Provide the [X, Y] coordinate of the cell's center where the given text is located.  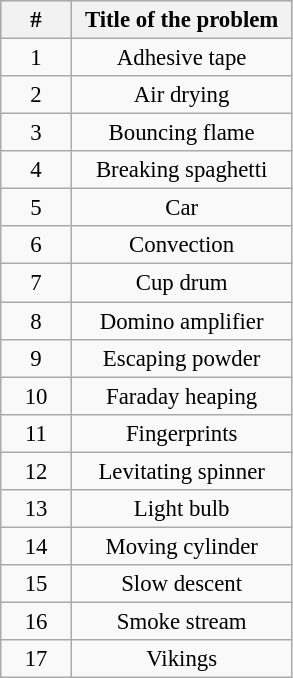
8 [36, 321]
3 [36, 133]
Adhesive tape [182, 58]
Cup drum [182, 283]
14 [36, 546]
Faraday heaping [182, 396]
1 [36, 58]
Moving cylinder [182, 546]
Slow descent [182, 584]
16 [36, 621]
# [36, 20]
Car [182, 208]
9 [36, 358]
Vikings [182, 659]
15 [36, 584]
Fingerprints [182, 433]
7 [36, 283]
Light bulb [182, 509]
Convection [182, 245]
11 [36, 433]
Title of the problem [182, 20]
Bouncing flame [182, 133]
Escaping powder [182, 358]
4 [36, 170]
12 [36, 471]
Domino amplifier [182, 321]
Air drying [182, 95]
Breaking spaghetti [182, 170]
17 [36, 659]
13 [36, 509]
Levitating spinner [182, 471]
10 [36, 396]
6 [36, 245]
2 [36, 95]
Smoke stream [182, 621]
5 [36, 208]
